Pinpoint the cell where the given text exists, returning its (x, y) midpoint coordinate. 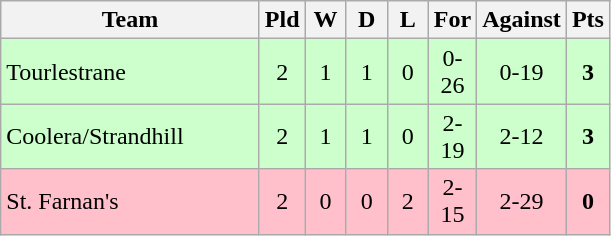
For (452, 20)
Pld (282, 20)
2-29 (522, 202)
Tourlestrane (130, 72)
2-12 (522, 136)
St. Farnan's (130, 202)
Team (130, 20)
2-19 (452, 136)
Against (522, 20)
Coolera/Strandhill (130, 136)
2-15 (452, 202)
0-26 (452, 72)
0-19 (522, 72)
D (366, 20)
L (408, 20)
Pts (588, 20)
W (326, 20)
